Scan for the cell matching the given text and deliver its (X, Y) coordinate at center. 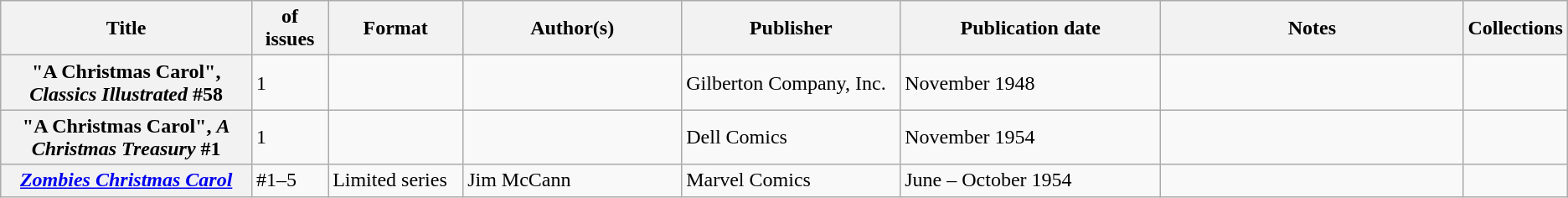
November 1948 (1030, 82)
November 1954 (1030, 138)
"A Christmas Carol", A Christmas Treasury #1 (126, 138)
Collections (1515, 29)
Publication date (1030, 29)
Publisher (791, 29)
Dell Comics (791, 138)
June – October 1954 (1030, 180)
Author(s) (573, 29)
Format (395, 29)
Zombies Christmas Carol (126, 180)
Jim McCann (573, 180)
Title (126, 29)
of issues (290, 29)
Limited series (395, 180)
"A Christmas Carol", Classics Illustrated #58 (126, 82)
Marvel Comics (791, 180)
Notes (1312, 29)
Gilberton Company, Inc. (791, 82)
#1–5 (290, 180)
